Detect which cell encompasses the target text, then output its (x, y) center coordinate. 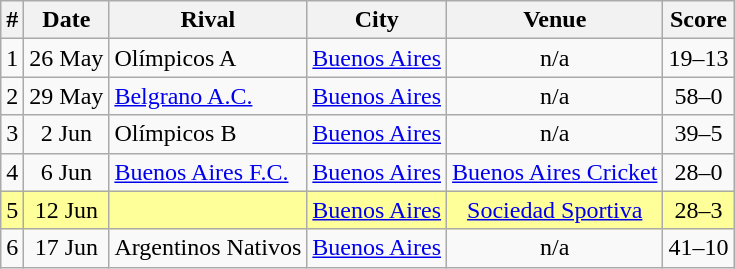
Belgrano A.C. (208, 96)
Buenos Aires F.C. (208, 172)
Olímpicos A (208, 58)
Olímpicos B (208, 134)
28–0 (698, 172)
Buenos Aires Cricket (555, 172)
Venue (555, 20)
Argentinos Nativos (208, 248)
Sociedad Sportiva (555, 210)
# (12, 20)
Rival (208, 20)
58–0 (698, 96)
2 Jun (66, 134)
5 (12, 210)
28–3 (698, 210)
3 (12, 134)
Date (66, 20)
6 (12, 248)
12 Jun (66, 210)
6 Jun (66, 172)
Score (698, 20)
29 May (66, 96)
17 Jun (66, 248)
4 (12, 172)
19–13 (698, 58)
26 May (66, 58)
City (377, 20)
39–5 (698, 134)
2 (12, 96)
41–10 (698, 248)
1 (12, 58)
